Determine the [X, Y] coordinate at the center of the cell enclosing the given text.  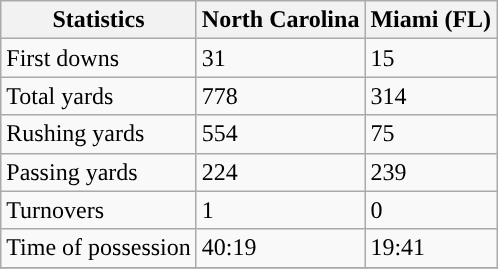
19:41 [431, 248]
75 [431, 134]
Turnovers [99, 210]
778 [280, 96]
31 [280, 58]
First downs [99, 58]
554 [280, 134]
Total yards [99, 96]
North Carolina [280, 20]
Statistics [99, 20]
Miami (FL) [431, 20]
224 [280, 172]
0 [431, 210]
40:19 [280, 248]
15 [431, 58]
Rushing yards [99, 134]
Time of possession [99, 248]
Passing yards [99, 172]
239 [431, 172]
1 [280, 210]
314 [431, 96]
